Scan for the cell matching the given text and deliver its [x, y] coordinate at center. 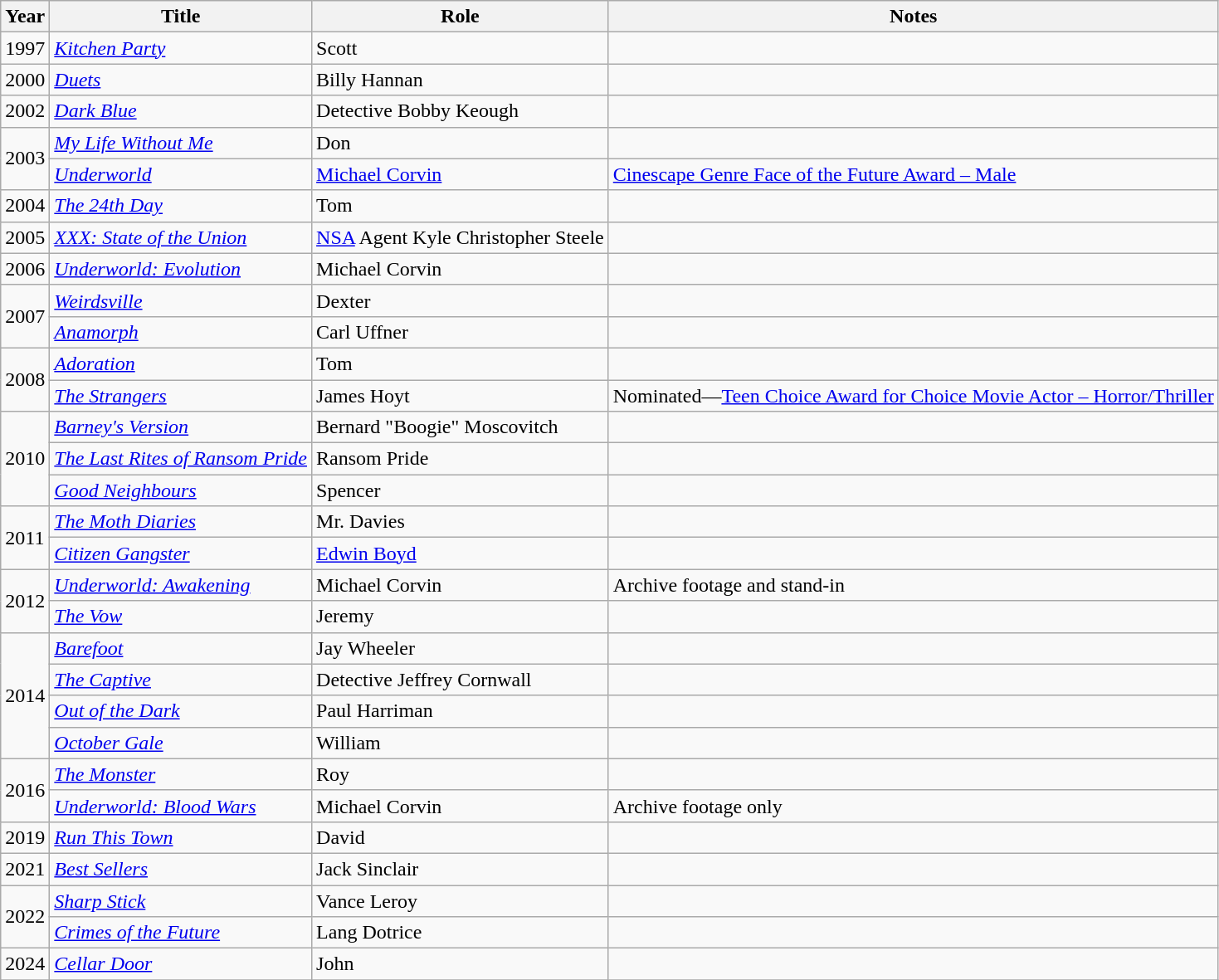
Role [461, 17]
Lang Dotrice [461, 933]
2016 [25, 790]
Barefoot [181, 648]
Dexter [461, 300]
Out of the Dark [181, 711]
October Gale [181, 743]
Edwin Boyd [461, 553]
Jay Wheeler [461, 648]
Nominated—Teen Choice Award for Choice Movie Actor – Horror/Thriller [913, 396]
2004 [25, 206]
Underworld: Blood Wars [181, 806]
The Vow [181, 617]
Weirdsville [181, 300]
Underworld [181, 174]
2022 [25, 916]
Good Neighbours [181, 490]
Ransom Pride [461, 459]
Sharp Stick [181, 900]
Bernard "Boogie" Moscovitch [461, 427]
Title [181, 17]
Year [25, 17]
2024 [25, 964]
Adoration [181, 363]
Run This Town [181, 837]
Citizen Gangster [181, 553]
Anamorph [181, 332]
Paul Harriman [461, 711]
The Captive [181, 680]
1997 [25, 48]
2008 [25, 379]
XXX: State of the Union [181, 237]
2010 [25, 459]
Cellar Door [181, 964]
Roy [461, 774]
2014 [25, 695]
Underworld: Awakening [181, 585]
NSA Agent Kyle Christopher Steele [461, 237]
My Life Without Me [181, 143]
Best Sellers [181, 869]
Don [461, 143]
2007 [25, 316]
Jeremy [461, 617]
Detective Jeffrey Cornwall [461, 680]
Jack Sinclair [461, 869]
2002 [25, 111]
James Hoyt [461, 396]
The Monster [181, 774]
William [461, 743]
The Strangers [181, 396]
Billy Hannan [461, 80]
2005 [25, 237]
Archive footage and stand-in [913, 585]
Scott [461, 48]
2012 [25, 601]
Spencer [461, 490]
Archive footage only [913, 806]
Underworld: Evolution [181, 269]
Barney's Version [181, 427]
2019 [25, 837]
Notes [913, 17]
Carl Uffner [461, 332]
John [461, 964]
Mr. Davies [461, 522]
Dark Blue [181, 111]
David [461, 837]
Kitchen Party [181, 48]
2011 [25, 538]
Duets [181, 80]
2006 [25, 269]
2000 [25, 80]
Cinescape Genre Face of the Future Award – Male [913, 174]
The Last Rites of Ransom Pride [181, 459]
Crimes of the Future [181, 933]
2003 [25, 158]
The Moth Diaries [181, 522]
Detective Bobby Keough [461, 111]
2021 [25, 869]
The 24th Day [181, 206]
Vance Leroy [461, 900]
